Search for the cell housing the specified text and yield its [X, Y] center coordinate. 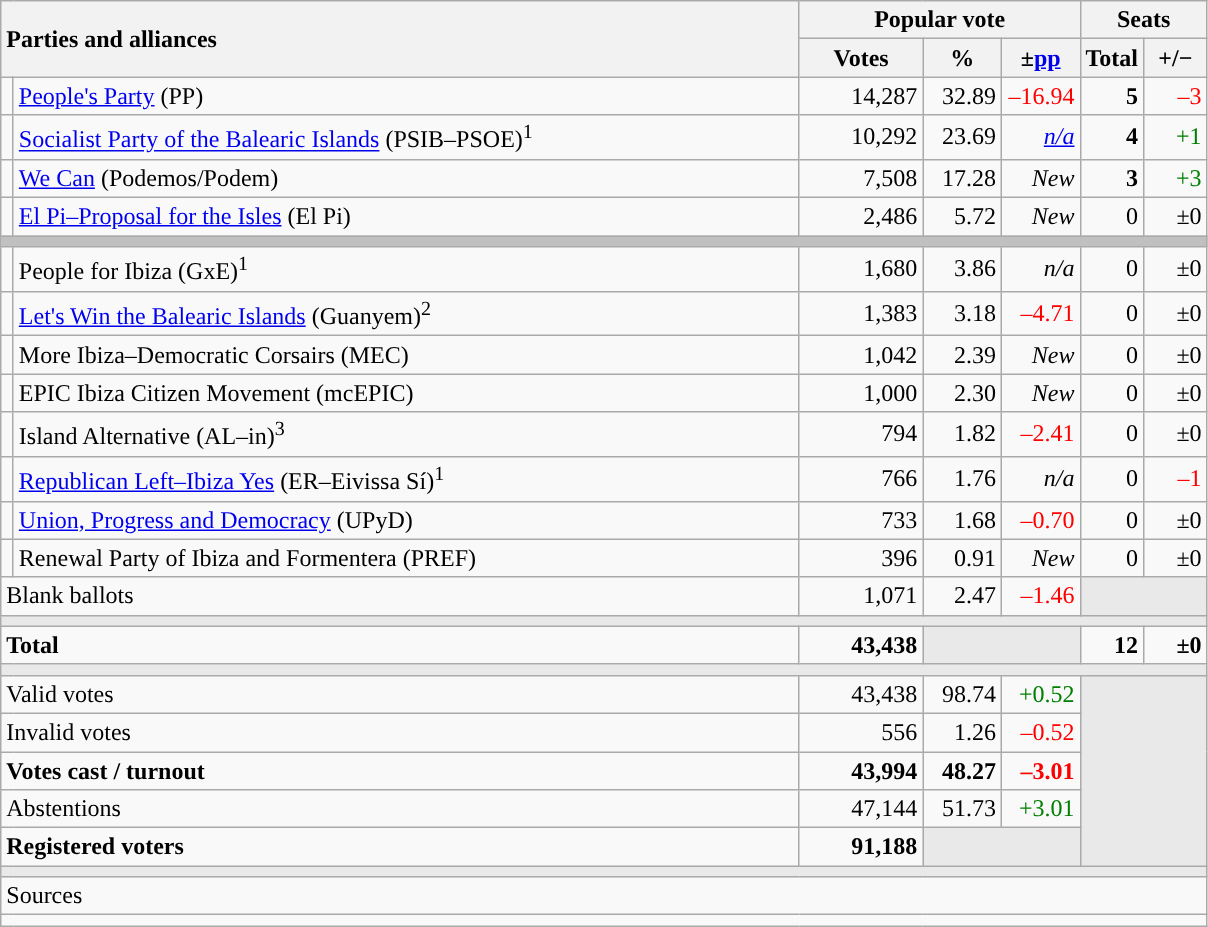
People for Ibiza (GxE)1 [406, 270]
People's Party (PP) [406, 96]
1,680 [861, 270]
5 [1112, 96]
Renewal Party of Ibiza and Formentera (PREF) [406, 558]
Parties and alliances [400, 39]
2.39 [962, 355]
51.73 [962, 809]
–3 [1176, 96]
–2.41 [1040, 434]
1.82 [962, 434]
+1 [1176, 138]
Votes cast / turnout [400, 771]
–16.94 [1040, 96]
–0.52 [1040, 732]
+3.01 [1040, 809]
1.68 [962, 520]
32.89 [962, 96]
Let's Win the Balearic Islands (Guanyem)2 [406, 314]
1,383 [861, 314]
14,287 [861, 96]
3 [1112, 178]
1.76 [962, 478]
98.74 [962, 694]
5.72 [962, 217]
Popular vote [940, 20]
+0.52 [1040, 694]
47,144 [861, 809]
–1.46 [1040, 596]
91,188 [861, 847]
1,000 [861, 393]
4 [1112, 138]
Valid votes [400, 694]
3.18 [962, 314]
10,292 [861, 138]
556 [861, 732]
Registered voters [400, 847]
7,508 [861, 178]
Socialist Party of the Balearic Islands (PSIB–PSOE)1 [406, 138]
2,486 [861, 217]
43,994 [861, 771]
Invalid votes [400, 732]
Blank ballots [400, 596]
12 [1112, 645]
Seats [1144, 20]
EPIC Ibiza Citizen Movement (mcEPIC) [406, 393]
766 [861, 478]
48.27 [962, 771]
Island Alternative (AL–in)3 [406, 434]
–1 [1176, 478]
Sources [604, 896]
1,071 [861, 596]
794 [861, 434]
% [962, 58]
–4.71 [1040, 314]
±pp [1040, 58]
3.86 [962, 270]
2.30 [962, 393]
–0.70 [1040, 520]
Union, Progress and Democracy (UPyD) [406, 520]
More Ibiza–Democratic Corsairs (MEC) [406, 355]
1.26 [962, 732]
El Pi–Proposal for the Isles (El Pi) [406, 217]
17.28 [962, 178]
23.69 [962, 138]
+3 [1176, 178]
Republican Left–Ibiza Yes (ER–Eivissa Sí)1 [406, 478]
2.47 [962, 596]
Abstentions [400, 809]
1,042 [861, 355]
–3.01 [1040, 771]
396 [861, 558]
Votes [861, 58]
We Can (Podemos/Podem) [406, 178]
733 [861, 520]
0.91 [962, 558]
+/− [1176, 58]
